Extract the [X, Y] coordinate from the center of the cell holding the provided text.  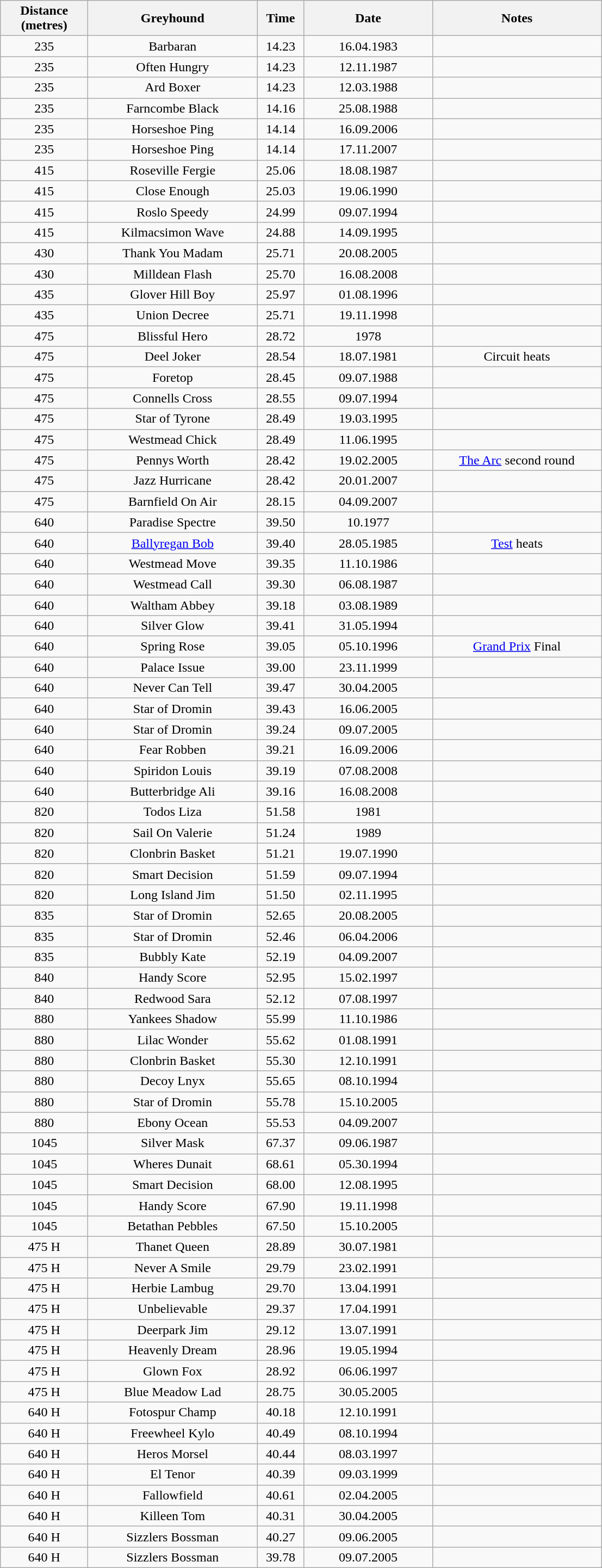
19.07.1990 [368, 853]
Glown Fox [173, 1371]
Westmead Call [173, 584]
Circuit heats [517, 357]
Never Can Tell [173, 688]
07.08.2008 [368, 771]
Silver Glow [173, 626]
40.44 [281, 1454]
67.37 [281, 1143]
Sail On Valerie [173, 833]
29.70 [281, 1288]
Ard Boxer [173, 88]
39.50 [281, 522]
Lilac Wonder [173, 1040]
01.08.1991 [368, 1040]
18.07.1981 [368, 357]
19.03.1995 [368, 419]
13.07.1991 [368, 1330]
39.41 [281, 626]
25.70 [281, 274]
Westmead Chick [173, 439]
28.89 [281, 1247]
Time [281, 18]
16.04.1983 [368, 46]
Redwood Sara [173, 999]
Spring Rose [173, 647]
Often Hungry [173, 67]
39.78 [281, 1557]
Betathan Pebbles [173, 1226]
Jazz Hurricane [173, 481]
67.50 [281, 1226]
Test heats [517, 543]
40.27 [281, 1536]
Ballyregan Bob [173, 543]
1981 [368, 812]
Deerpark Jim [173, 1330]
05.10.1996 [368, 647]
51.21 [281, 853]
09.06.2005 [368, 1536]
Barbaran [173, 46]
02.11.1995 [368, 895]
28.54 [281, 357]
Paradise Spectre [173, 522]
09.07.1988 [368, 377]
55.99 [281, 1019]
Blue Meadow Lad [173, 1392]
03.08.1989 [368, 605]
Star of Tyrone [173, 419]
Fallowfield [173, 1495]
39.16 [281, 791]
Thanet Queen [173, 1247]
Bubbly Kate [173, 957]
Heros Morsel [173, 1454]
20.01.2007 [368, 481]
Heavenly Dream [173, 1350]
Connells Cross [173, 398]
Fotospur Champ [173, 1412]
Never A Smile [173, 1268]
Foretop [173, 377]
30.07.1981 [368, 1247]
1989 [368, 833]
Glover Hill Boy [173, 295]
16.06.2005 [368, 709]
29.79 [281, 1268]
Todos Liza [173, 812]
23.02.1991 [368, 1268]
19.05.1994 [368, 1350]
Spiridon Louis [173, 771]
55.78 [281, 1102]
39.19 [281, 771]
Yankees Shadow [173, 1019]
Fear Robben [173, 750]
28.55 [281, 398]
31.05.1994 [368, 626]
Westmead Move [173, 563]
19.06.1990 [368, 191]
67.90 [281, 1205]
28.15 [281, 501]
28.92 [281, 1371]
Notes [517, 18]
01.08.1996 [368, 295]
55.65 [281, 1081]
Decoy Lnyx [173, 1081]
06.08.1987 [368, 584]
28.45 [281, 377]
23.11.1999 [368, 667]
52.65 [281, 915]
Grand Prix Final [517, 647]
19.02.2005 [368, 460]
40.31 [281, 1516]
1978 [368, 336]
Killeen Tom [173, 1516]
Roseville Fergie [173, 170]
11.06.1995 [368, 439]
Pennys Worth [173, 460]
39.24 [281, 729]
Silver Mask [173, 1143]
Barnfield On Air [173, 501]
Kilmacsimon Wave [173, 232]
Waltham Abbey [173, 605]
Roslo Speedy [173, 212]
25.97 [281, 295]
02.04.2005 [368, 1495]
51.50 [281, 895]
El Tenor [173, 1474]
Blissful Hero [173, 336]
28.05.1985 [368, 543]
Palace Issue [173, 667]
39.43 [281, 709]
29.12 [281, 1330]
39.21 [281, 750]
24.88 [281, 232]
39.47 [281, 688]
Long Island Jim [173, 895]
39.05 [281, 647]
39.35 [281, 563]
09.03.1999 [368, 1474]
40.18 [281, 1412]
25.03 [281, 191]
Wheres Dunait [173, 1164]
52.19 [281, 957]
Freewheel Kylo [173, 1433]
39.30 [281, 584]
06.04.2006 [368, 936]
51.24 [281, 833]
05.30.1994 [368, 1164]
18.08.1987 [368, 170]
14.09.1995 [368, 232]
52.95 [281, 978]
09.06.1987 [368, 1143]
51.58 [281, 812]
Close Enough [173, 191]
55.53 [281, 1123]
68.00 [281, 1185]
14.16 [281, 108]
25.06 [281, 170]
40.49 [281, 1433]
Herbie Lambug [173, 1288]
08.03.1997 [368, 1454]
28.96 [281, 1350]
25.08.1988 [368, 108]
68.61 [281, 1164]
55.62 [281, 1040]
12.08.1995 [368, 1185]
39.18 [281, 605]
Unbelievable [173, 1309]
39.00 [281, 667]
Ebony Ocean [173, 1123]
06.06.1997 [368, 1371]
51.59 [281, 874]
Greyhound [173, 18]
Farncombe Black [173, 108]
29.37 [281, 1309]
Date [368, 18]
Deel Joker [173, 357]
39.40 [281, 543]
24.99 [281, 212]
12.11.1987 [368, 67]
Butterbridge Ali [173, 791]
17.11.2007 [368, 150]
Milldean Flash [173, 274]
40.39 [281, 1474]
52.12 [281, 999]
07.08.1997 [368, 999]
40.61 [281, 1495]
55.30 [281, 1061]
Thank You Madam [173, 253]
Distance (metres) [45, 18]
15.02.1997 [368, 978]
30.05.2005 [368, 1392]
28.75 [281, 1392]
10.1977 [368, 522]
The Arc second round [517, 460]
52.46 [281, 936]
Union Decree [173, 315]
28.72 [281, 336]
13.04.1991 [368, 1288]
12.03.1988 [368, 88]
17.04.1991 [368, 1309]
